Search for the cell housing the specified text and yield its (X, Y) center coordinate. 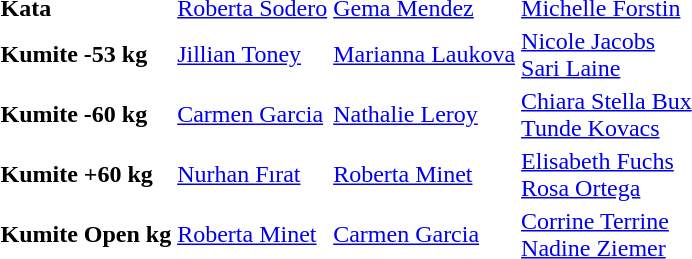
Jillian Toney (252, 54)
Roberta Minet (424, 174)
Carmen Garcia (252, 114)
Nathalie Leroy (424, 114)
Nurhan Fırat (252, 174)
Marianna Laukova (424, 54)
